Locate the cell with the specified text and output its (x, y) center coordinate. 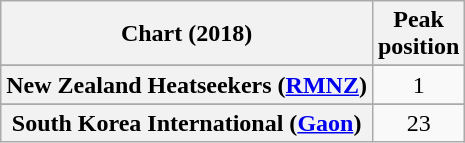
South Korea International (Gaon) (187, 123)
1 (418, 85)
Peak position (418, 34)
23 (418, 123)
New Zealand Heatseekers (RMNZ) (187, 85)
Chart (2018) (187, 34)
